Pinpoint the cell where the given text exists, returning its (X, Y) midpoint coordinate. 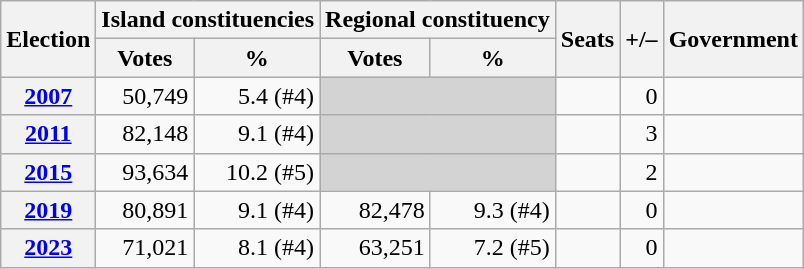
10.2 (#5) (257, 172)
2023 (48, 248)
80,891 (145, 210)
93,634 (145, 172)
82,148 (145, 134)
63,251 (376, 248)
71,021 (145, 248)
Island constituencies (208, 20)
Seats (587, 39)
9.3 (#4) (492, 210)
Election (48, 39)
82,478 (376, 210)
+/– (642, 39)
50,749 (145, 96)
7.2 (#5) (492, 248)
3 (642, 134)
2011 (48, 134)
Government (733, 39)
8.1 (#4) (257, 248)
Regional constituency (438, 20)
2019 (48, 210)
5.4 (#4) (257, 96)
2007 (48, 96)
2 (642, 172)
2015 (48, 172)
